Search for the cell housing the specified text and yield its [x, y] center coordinate. 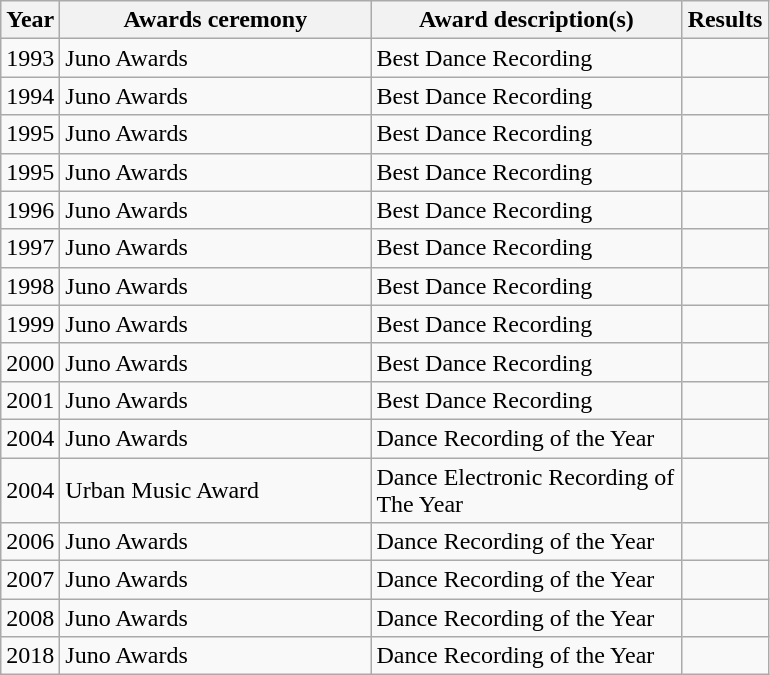
Award description(s) [526, 20]
2007 [30, 580]
2001 [30, 400]
Awards ceremony [216, 20]
1998 [30, 286]
Dance Electronic Recording of The Year [526, 490]
1993 [30, 58]
1994 [30, 96]
1996 [30, 210]
Year [30, 20]
Results [725, 20]
2018 [30, 656]
2008 [30, 618]
1999 [30, 324]
Urban Music Award [216, 490]
2000 [30, 362]
2006 [30, 542]
1997 [30, 248]
